Detect which cell encompasses the target text, then output its [X, Y] center coordinate. 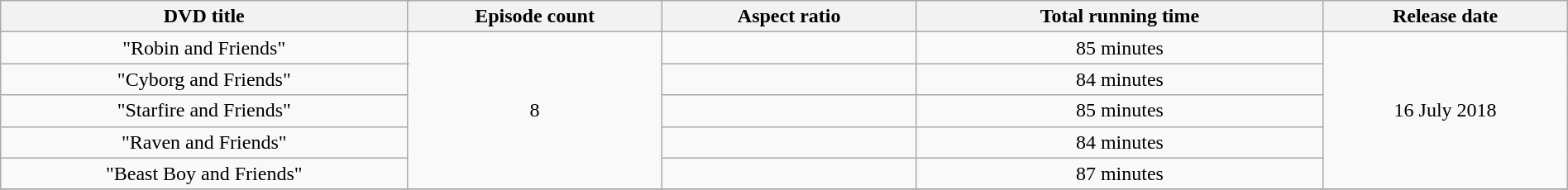
Release date [1446, 17]
"Starfire and Friends" [204, 111]
"Beast Boy and Friends" [204, 173]
Episode count [535, 17]
8 [535, 111]
87 minutes [1120, 173]
"Cyborg and Friends" [204, 79]
DVD title [204, 17]
"Raven and Friends" [204, 142]
Aspect ratio [789, 17]
Total running time [1120, 17]
16 July 2018 [1446, 111]
"Robin and Friends" [204, 48]
